Determine the [X, Y] coordinate at the center of the cell enclosing the given text.  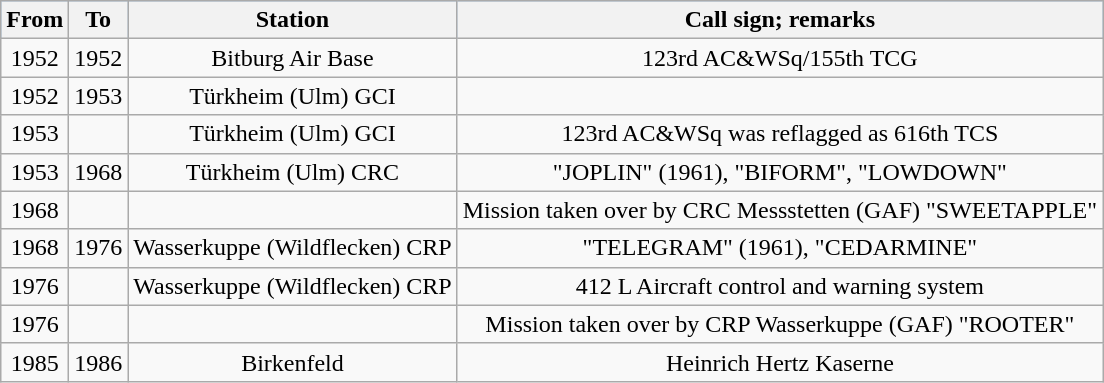
From [35, 20]
412 L Aircraft control and warning system [780, 286]
1985 [35, 362]
"TELEGRAM" (1961), "CEDARMINE" [780, 248]
123rd AC&WSq was reflagged as 616th TCS [780, 134]
Bitburg Air Base [292, 58]
Heinrich Hertz Kaserne [780, 362]
Call sign; remarks [780, 20]
Mission taken over by CRP Wasserkuppe (GAF) "ROOTER" [780, 324]
"JOPLIN" (1961), "BIFORM", "LOWDOWN" [780, 172]
Mission taken over by CRC Messstetten (GAF) "SWEETAPPLE" [780, 210]
Türkheim (Ulm) CRC [292, 172]
1986 [98, 362]
To [98, 20]
Birkenfeld [292, 362]
Station [292, 20]
123rd AC&WSq/155th TCG [780, 58]
